Detect which cell encompasses the target text, then output its (x, y) center coordinate. 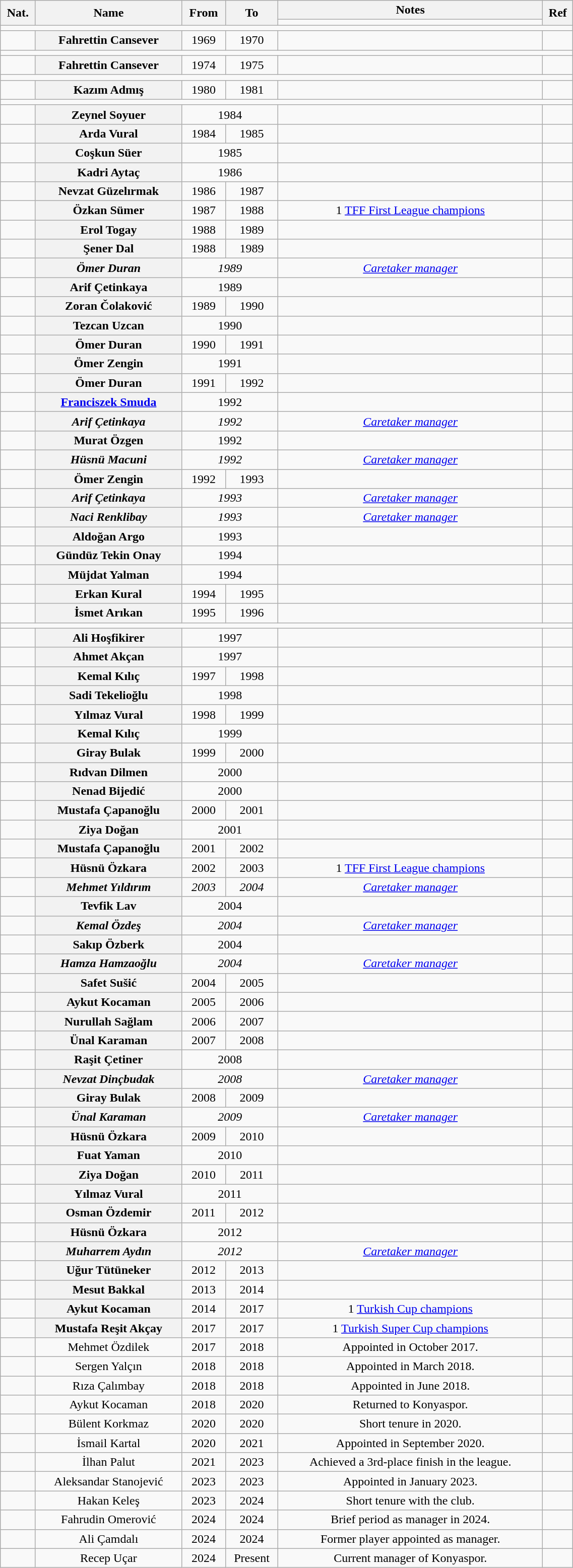
Nat. (18, 13)
Mesut Bakkal (109, 1289)
Appointed in September 2020. (410, 1443)
Short tenure in 2020. (410, 1424)
Recep Uçar (109, 1558)
Rıdvan Dilmen (109, 772)
Nevzat Güzelırmak (109, 191)
Returned to Konyaspor. (410, 1405)
Naci Renklibay (109, 517)
Raşit Çetiner (109, 1059)
Ref (558, 13)
From (204, 13)
Ahmet Akçan (109, 657)
Zeynel Soyuer (109, 114)
Şener Dal (109, 249)
Fahrudin Omerović (109, 1520)
1 Turkish Cup champions (410, 1309)
Current manager of Konyaspor. (410, 1558)
İsmail Kartal (109, 1443)
Nevzat Dinçbudak (109, 1078)
Safet Sušić (109, 983)
1975 (251, 65)
1970 (251, 40)
Rıza Çalımbay (109, 1386)
Mehmet Özdilek (109, 1347)
Notes (410, 10)
Nenad Bijedić (109, 791)
Sakıp Özberk (109, 944)
Fuat Yaman (109, 1155)
Aleksandar Stanojević (109, 1481)
Appointed in June 2018. (410, 1386)
1996 (251, 613)
1 Turkish Super Cup champions (410, 1328)
Appointed in October 2017. (410, 1347)
Uğur Tütüneker (109, 1270)
Appointed in March 2018. (410, 1366)
Present (251, 1558)
Kemal Özdeş (109, 925)
Appointed in January 2023. (410, 1481)
Ali Hoşfikirer (109, 638)
İlhan Palut (109, 1462)
1981 (251, 90)
Sadi Tekelioğlu (109, 695)
Murat Özgen (109, 440)
1974 (204, 65)
Hakan Keleş (109, 1501)
Nurullah Sağlam (109, 1021)
Ali Çamdalı (109, 1539)
Muharrem Aydın (109, 1251)
Coşkun Süer (109, 153)
Erol Togay (109, 230)
Erkan Kural (109, 594)
To (251, 13)
Özkan Sümer (109, 211)
Bülent Korkmaz (109, 1424)
Arda Vural (109, 133)
Mustafa Reşit Akçay (109, 1328)
Zoran Čolaković (109, 306)
Mehmet Yıldırım (109, 887)
Achieved a 3rd-place finish in the league. (410, 1462)
Osman Özdemir (109, 1213)
Brief period as manager in 2024. (410, 1520)
İsmet Arıkan (109, 613)
Short tenure with the club. (410, 1501)
1969 (204, 40)
Müjdat Yalman (109, 575)
Gündüz Tekin Onay (109, 556)
1980 (204, 90)
Aldoğan Argo (109, 536)
Hüsnü Macuni (109, 459)
Hamza Hamzaoğlu (109, 964)
Franciszek Smuda (109, 402)
Name (109, 13)
Sergen Yalçın (109, 1366)
Tevfik Lav (109, 906)
Kadri Aytaç (109, 172)
Former player appointed as manager. (410, 1539)
Kazım Admış (109, 90)
Tezcan Uzcan (109, 325)
